Capture the cell that displays the provided text and extract its [x, y] central coordinate. 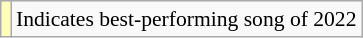
Indicates best-performing song of 2022 [186, 19]
